Provide the (X, Y) coordinate of the cell's center where the given text is located.  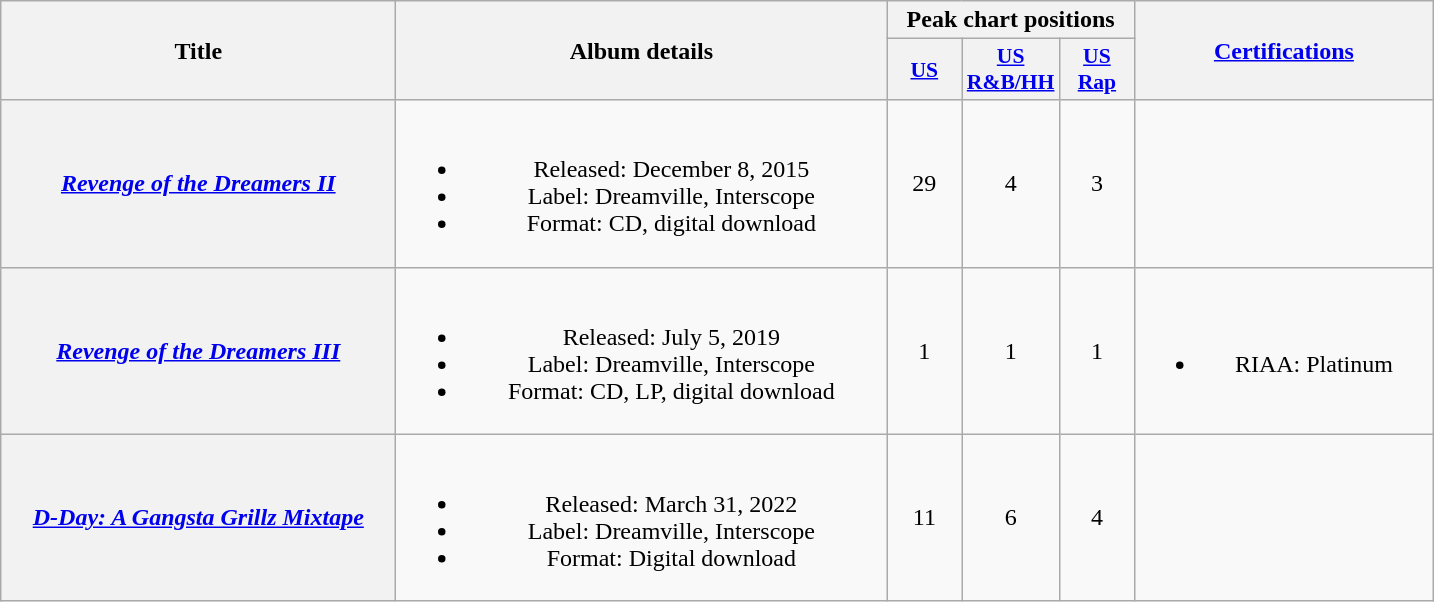
29 (924, 184)
USRap (1096, 70)
Album details (642, 50)
US (924, 70)
6 (1011, 518)
Released: July 5, 2019Label: Dreamville, InterscopeFormat: CD, LP, digital download (642, 350)
Released: March 31, 2022Label: Dreamville, InterscopeFormat: Digital download (642, 518)
Peak chart positions (1011, 20)
Released: December 8, 2015Label: Dreamville, InterscopeFormat: CD, digital download (642, 184)
Revenge of the Dreamers III (198, 350)
Certifications (1284, 50)
Revenge of the Dreamers II (198, 184)
3 (1096, 184)
D-Day: A Gangsta Grillz Mixtape (198, 518)
11 (924, 518)
USR&B/HH (1011, 70)
RIAA: Platinum (1284, 350)
Title (198, 50)
